Extract the [X, Y] coordinate from the center of the cell holding the provided text.  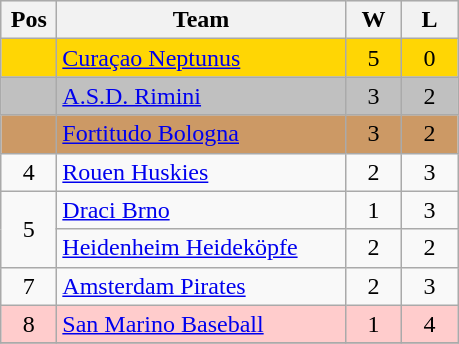
Draci Brno [202, 210]
Amsterdam Pirates [202, 286]
San Marino Baseball [202, 324]
0 [429, 58]
Heidenheim Heideköpfe [202, 248]
7 [29, 286]
L [429, 20]
Curaçao Neptunus [202, 58]
Fortitudo Bologna [202, 134]
Pos [29, 20]
A.S.D. Rimini [202, 96]
W [373, 20]
8 [29, 324]
Team [202, 20]
Rouen Huskies [202, 172]
